Find where the given text appears and provide that cell's center as [x, y] coordinate. 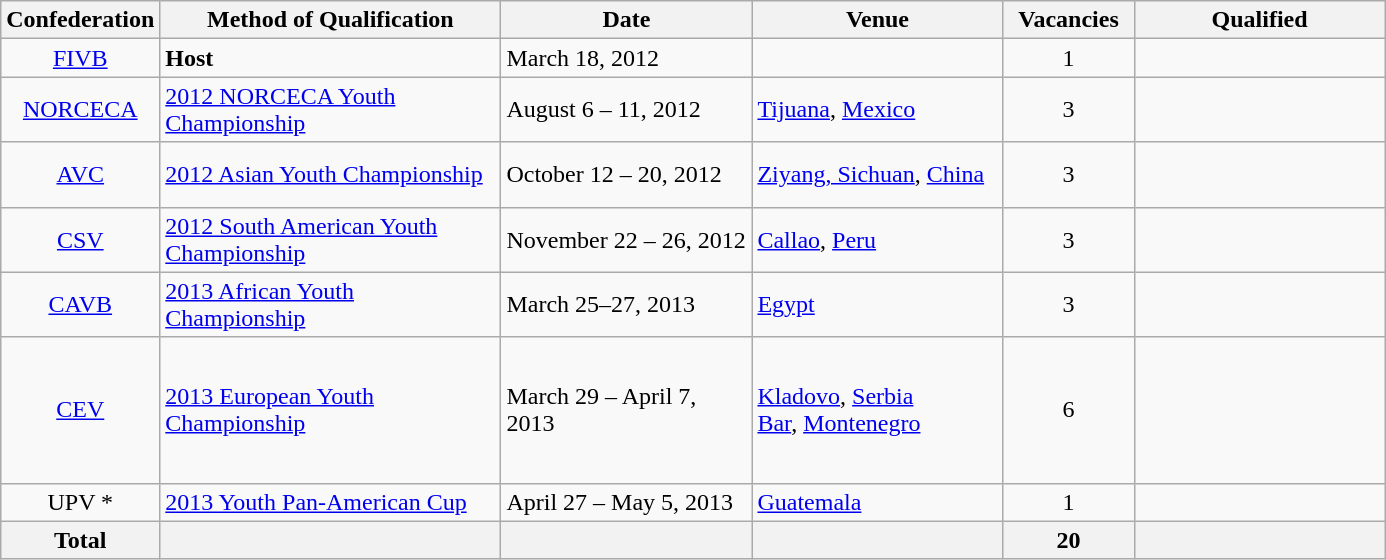
Ziyang, Sichuan, China [878, 174]
Callao, Peru [878, 240]
Venue [878, 20]
6 [1068, 410]
March 25–27, 2013 [626, 304]
CAVB [80, 304]
CSV [80, 240]
November 22 – 26, 2012 [626, 240]
20 [1068, 540]
FIVB [80, 58]
CEV [80, 410]
April 27 – May 5, 2013 [626, 502]
March 18, 2012 [626, 58]
Egypt [878, 304]
2012 South American Youth Championship [330, 240]
Guatemala [878, 502]
Tijuana, Mexico [878, 110]
Method of Qualification [330, 20]
UPV * [80, 502]
Date [626, 20]
2013 African Youth Championship [330, 304]
March 29 – April 7, 2013 [626, 410]
2012 Asian Youth Championship [330, 174]
2012 NORCECA Youth Championship [330, 110]
Kladovo, Serbia Bar, Montenegro [878, 410]
Confederation [80, 20]
Vacancies [1068, 20]
AVC [80, 174]
2013 European Youth Championship [330, 410]
Total [80, 540]
October 12 – 20, 2012 [626, 174]
Qualified [1260, 20]
2013 Youth Pan-American Cup [330, 502]
Host [330, 58]
NORCECA [80, 110]
August 6 – 11, 2012 [626, 110]
